For the text-containing cell, return its midpoint in (x, y) coordinate format. 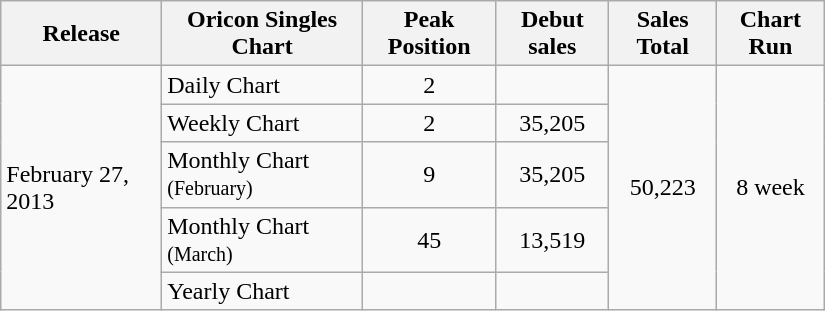
Yearly Chart (262, 291)
Monthly Chart (March) (262, 240)
Chart Run (771, 34)
8 week (771, 188)
Monthly Chart (February) (262, 174)
Daily Chart (262, 85)
45 (429, 240)
Release (82, 34)
Peak Position (429, 34)
February 27, 2013 (82, 188)
Oricon Singles Chart (262, 34)
13,519 (552, 240)
9 (429, 174)
50,223 (663, 188)
Weekly Chart (262, 123)
Debut sales (552, 34)
Sales Total (663, 34)
